Identify which cell holds the provided text, then report its [x, y] central coordinate. 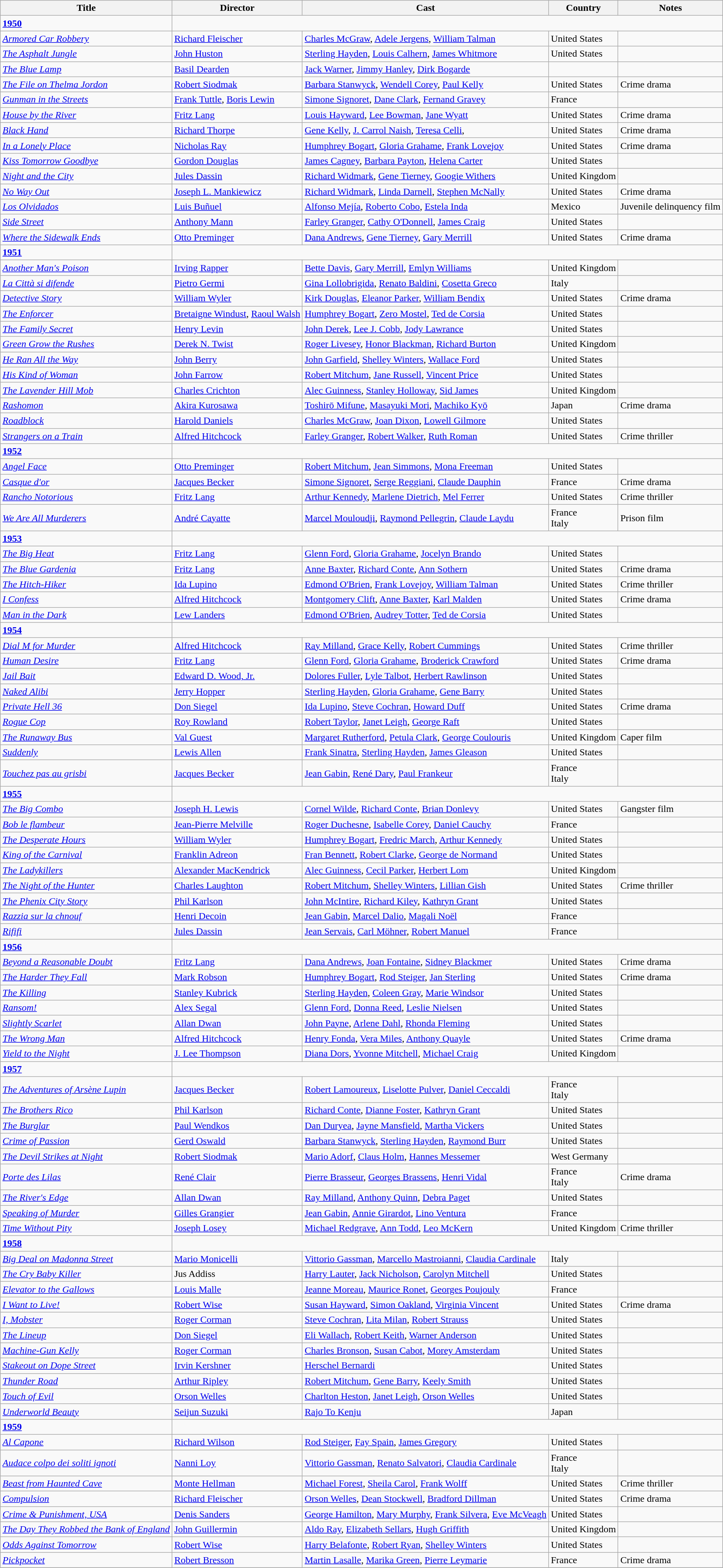
The Lavender Hill Mob [86, 390]
Underworld Beauty [86, 1411]
Aldo Ray, Elizabeth Sellars, Hugh Griffith [426, 1529]
Casque d'or [86, 482]
The Asphalt Jungle [86, 54]
Charles Laughton [237, 885]
The Big Combo [86, 809]
Joseph L. Mankiewicz [237, 192]
Elevator to the Gallows [86, 1289]
Marcel Mouloudji, Raymond Pellegrin, Claude Laydu [426, 518]
Jail Bait [86, 676]
Cast [426, 8]
Green Grow the Rushes [86, 344]
Kirk Douglas, Eleanor Parker, William Bendix [426, 298]
Barbara Stanwyck, Wendell Corey, Paul Kelly [426, 84]
Alec Guinness, Cecil Parker, Herbert Lom [426, 870]
Humphrey Bogart, Rod Steiger, Jan Sterling [426, 977]
Diana Dors, Yvonne Mitchell, Michael Craig [426, 1054]
Naked Alibi [86, 691]
Yield to the Night [86, 1054]
No Way Out [86, 192]
Rififi [86, 931]
Harry Belafonte, Robert Ryan, Shelley Winters [426, 1545]
The Lineup [86, 1335]
Richard Widmark, Linda Darnell, Stephen McNally [426, 192]
Compulsion [86, 1499]
Derek N. Twist [237, 344]
La Città si difende [86, 283]
Pierre Brasseur, Georges Brassens, Henri Vidal [426, 1177]
Stanley Kubrick [237, 993]
Sterling Hayden, Coleen Gray, Marie Windsor [426, 993]
Pickpocket [86, 1560]
Seijun Suzuki [237, 1411]
Simone Signoret, Dane Clark, Fernand Gravey [426, 100]
Alec Guinness, Stanley Holloway, Sid James [426, 390]
The Night of the Hunter [86, 885]
Roger Duchesne, Isabelle Corey, Daniel Cauchy [426, 824]
Another Man's Poison [86, 268]
King of the Carnival [86, 855]
The Desperate Hours [86, 840]
Robert Mitchum, Shelley Winters, Lillian Gish [426, 885]
Title [86, 8]
Gerd Oswald [237, 1141]
Richard Thorpe [237, 130]
The Blue Lamp [86, 69]
Robert Lamoureux, Liselotte Pulver, Daniel Ceccaldi [426, 1090]
Jack Warner, Jimmy Hanley, Dirk Bogarde [426, 69]
Detective Story [86, 298]
Steve Cochran, Lita Milan, Robert Strauss [426, 1320]
Roy Rowland [237, 722]
Alfonso Mejía, Roberto Cobo, Estela Inda [426, 207]
Lewis Allen [237, 752]
Ida Lupino [237, 584]
Jean Gabin, Marcel Dalio, Magali Noël [426, 916]
Slightly Scarlet [86, 1023]
I, Mobster [86, 1320]
1955 [86, 794]
1951 [86, 253]
Orson Welles, Dean Stockwell, Bradford Dillman [426, 1499]
Los Olvidados [86, 207]
Alex Segal [237, 1008]
Robert Mitchum, Jane Russell, Vincent Price [426, 375]
Orson Welles [237, 1396]
Farley Granger, Cathy O'Donnell, James Craig [426, 222]
Jean-Pierre Melville [237, 824]
Frank Tuttle, Boris Lewin [237, 100]
Richard Conte, Dianne Foster, Kathryn Grant [426, 1110]
John McIntire, Richard Kiley, Kathryn Grant [426, 901]
Harry Lauter, Jack Nicholson, Carolyn Mitchell [426, 1274]
The Day They Robbed the Bank of England [86, 1529]
Time Without Pity [86, 1228]
Mexico [583, 207]
Dan Duryea, Jayne Mansfield, Martha Vickers [426, 1126]
The Devil Strikes at Night [86, 1156]
Barbara Stanwyck, Sterling Hayden, Raymond Burr [426, 1141]
Porte des Lilas [86, 1177]
Stakeout on Dope Street [86, 1366]
The Ladykillers [86, 870]
Dolores Fuller, Lyle Talbot, Herbert Rawlinson [426, 676]
Henry Levin [237, 329]
Val Guest [237, 737]
Beast from Haunted Cave [86, 1484]
The Runaway Bus [86, 737]
Toshirō Mifune, Masayuki Mori, Machiko Kyō [426, 405]
Charles McGraw, Adele Jergens, William Talman [426, 39]
Roadblock [86, 420]
Arthur Kennedy, Marlene Dietrich, Mel Ferrer [426, 497]
Edward D. Wood, Jr. [237, 676]
Gene Kelly, J. Carrol Naish, Teresa Celli, [426, 130]
The Hitch-Hiker [86, 584]
Sterling Hayden, Louis Calhern, James Whitmore [426, 54]
Gangster film [670, 809]
1953 [86, 538]
Humphrey Bogart, Zero Mostel, Ted de Corsia [426, 314]
I Confess [86, 599]
Robert Mitchum, Jean Simmons, Mona Freeman [426, 467]
1959 [86, 1427]
Frank Sinatra, Sterling Hayden, James Gleason [426, 752]
Razzia sur la chnouf [86, 916]
George Hamilton, Mary Murphy, Frank Silvera, Eve McVeagh [426, 1514]
Humphrey Bogart, Fredric March, Arthur Kennedy [426, 840]
Glenn Ford, Gloria Grahame, Jocelyn Brando [426, 554]
Humphrey Bogart, Gloria Grahame, Frank Lovejoy [426, 145]
He Ran All the Way [86, 359]
Audace colpo dei soliti ignoti [86, 1462]
Charles Bronson, Susan Cabot, Morey Amsterdam [426, 1350]
Fran Bennett, Robert Clarke, George de Normand [426, 855]
Glenn Ford, Donna Reed, Leslie Nielsen [426, 1008]
Caper film [670, 737]
Rod Steiger, Fay Spain, James Gregory [426, 1442]
I Want to Live! [86, 1305]
Prison film [670, 518]
Suddenly [86, 752]
Franklin Adreon [237, 855]
Irving Rapper [237, 268]
Where the Sidewalk Ends [86, 237]
Montgomery Clift, Anne Baxter, Karl Malden [426, 599]
The File on Thelma Jordon [86, 84]
Dana Andrews, Joan Fontaine, Sidney Blackmer [426, 962]
Dana Andrews, Gene Tierney, Gary Merrill [426, 237]
Gordon Douglas [237, 161]
The Family Secret [86, 329]
Richard Widmark, Gene Tierney, Googie Withers [426, 176]
Machine-Gun Kelly [86, 1350]
Farley Granger, Robert Walker, Ruth Roman [426, 436]
John Guillermin [237, 1529]
The Brothers Rico [86, 1110]
Beyond a Reasonable Doubt [86, 962]
Strangers on a Train [86, 436]
Jus Addiss [237, 1274]
Edmond O'Brien, Frank Lovejoy, William Talman [426, 584]
Robert Mitchum, Gene Barry, Keely Smith [426, 1381]
Crime & Punishment, USA [86, 1514]
Jean Servais, Carl Möhner, Robert Manuel [426, 931]
Cornel Wilde, Richard Conte, Brian Donlevy [426, 809]
Man in the Dark [86, 615]
Ransom! [86, 1008]
Robert Taylor, Janet Leigh, George Raft [426, 722]
The Phenix City Story [86, 901]
Richard Wilson [237, 1442]
1954 [86, 630]
Armored Car Robbery [86, 39]
Jean Gabin, Annie Girardot, Lino Ventura [426, 1213]
The Adventures of Arsène Lupin [86, 1090]
John Berry [237, 359]
Edmond O'Brien, Audrey Totter, Ted de Corsia [426, 615]
Vittorio Gassman, Renato Salvatori, Claudia Cardinale [426, 1462]
Notes [670, 8]
Jerry Hopper [237, 691]
Paul Wendkos [237, 1126]
Private Hell 36 [86, 707]
Michael Forest, Sheila Carol, Frank Wolff [426, 1484]
Susan Hayward, Simon Oakland, Virginia Vincent [426, 1305]
John Payne, Arlene Dahl, Rhonda Fleming [426, 1023]
Alexander MacKendrick [237, 870]
Kiss Tomorrow Goodbye [86, 161]
1958 [86, 1244]
Gilles Grangier [237, 1213]
Margaret Rutherford, Petula Clark, George Coulouris [426, 737]
Crime of Passion [86, 1141]
Louis Hayward, Lee Bowman, Jane Wyatt [426, 115]
Jean Gabin, René Dary, Paul Frankeur [426, 773]
Vittorio Gassman, Marcello Mastroianni, Claudia Cardinale [426, 1259]
Rogue Cop [86, 722]
Herschel Bernardi [426, 1366]
Martin Lasalle, Marika Green, Pierre Leymarie [426, 1560]
Ray Milland, Anthony Quinn, Debra Paget [426, 1197]
Bette Davis, Gary Merrill, Emlyn Williams [426, 268]
Arthur Ripley [237, 1381]
Rancho Notorious [86, 497]
Bob le flambeur [86, 824]
Anne Baxter, Richard Conte, Ann Sothern [426, 569]
1957 [86, 1069]
Side Street [86, 222]
Robert Bresson [237, 1560]
Sterling Hayden, Gloria Grahame, Gene Barry [426, 691]
Mario Adorf, Claus Holm, Hannes Messemer [426, 1156]
The Killing [86, 993]
René Clair [237, 1177]
Thunder Road [86, 1381]
Lew Landers [237, 615]
John Derek, Lee J. Cobb, Jody Lawrance [426, 329]
The Cry Baby Killer [86, 1274]
John Garfield, Shelley Winters, Wallace Ford [426, 359]
Rajo To Kenju [426, 1411]
Joseph Losey [237, 1228]
Simone Signoret, Serge Reggiani, Claude Dauphin [426, 482]
Ray Milland, Grace Kelly, Robert Cummings [426, 645]
1956 [86, 946]
House by the River [86, 115]
Ida Lupino, Steve Cochran, Howard Duff [426, 707]
John Huston [237, 54]
We Are All Murderers [86, 518]
Henri Decoin [237, 916]
J. Lee Thompson [237, 1054]
His Kind of Woman [86, 375]
Director [237, 8]
Black Hand [86, 130]
Rashomon [86, 405]
John Farrow [237, 375]
Nanni Loy [237, 1462]
Akira Kurosawa [237, 405]
Night and the City [86, 176]
Charlton Heston, Janet Leigh, Orson Welles [426, 1396]
Pietro Germi [237, 283]
In a Lonely Place [86, 145]
Dial M for Murder [86, 645]
Denis Sanders [237, 1514]
James Cagney, Barbara Payton, Helena Carter [426, 161]
The River's Edge [86, 1197]
Human Desire [86, 661]
Charles Crichton [237, 390]
Roger Livesey, Honor Blackman, Richard Burton [426, 344]
The Big Heat [86, 554]
Speaking of Murder [86, 1213]
Gina Lollobrigida, Renato Baldini, Cosetta Greco [426, 283]
The Harder They Fall [86, 977]
Odds Against Tomorrow [86, 1545]
Country [583, 8]
Angel Face [86, 467]
Big Deal on Madonna Street [86, 1259]
West Germany [583, 1156]
Juvenile delinquency film [670, 207]
The Enforcer [86, 314]
Charles McGraw, Joan Dixon, Lowell Gilmore [426, 420]
Touchez pas au grisbi [86, 773]
Michael Redgrave, Ann Todd, Leo McKern [426, 1228]
The Burglar [86, 1126]
1952 [86, 451]
Harold Daniels [237, 420]
Mark Robson [237, 977]
Henry Fonda, Vera Miles, Anthony Quayle [426, 1038]
Gunman in the Streets [86, 100]
Luis Buñuel [237, 207]
Al Capone [86, 1442]
Eli Wallach, Robert Keith, Warner Anderson [426, 1335]
Joseph H. Lewis [237, 809]
André Cayatte [237, 518]
The Wrong Man [86, 1038]
Touch of Evil [86, 1396]
Anthony Mann [237, 222]
Glenn Ford, Gloria Grahame, Broderick Crawford [426, 661]
Monte Hellman [237, 1484]
Basil Dearden [237, 69]
1950 [86, 23]
Bretaigne Windust, Raoul Walsh [237, 314]
Louis Malle [237, 1289]
Nicholas Ray [237, 145]
Irvin Kershner [237, 1366]
The Blue Gardenia [86, 569]
Jeanne Moreau, Maurice Ronet, Georges Poujouly [426, 1289]
Mario Monicelli [237, 1259]
